Scan for the cell matching the given text and deliver its (x, y) coordinate at center. 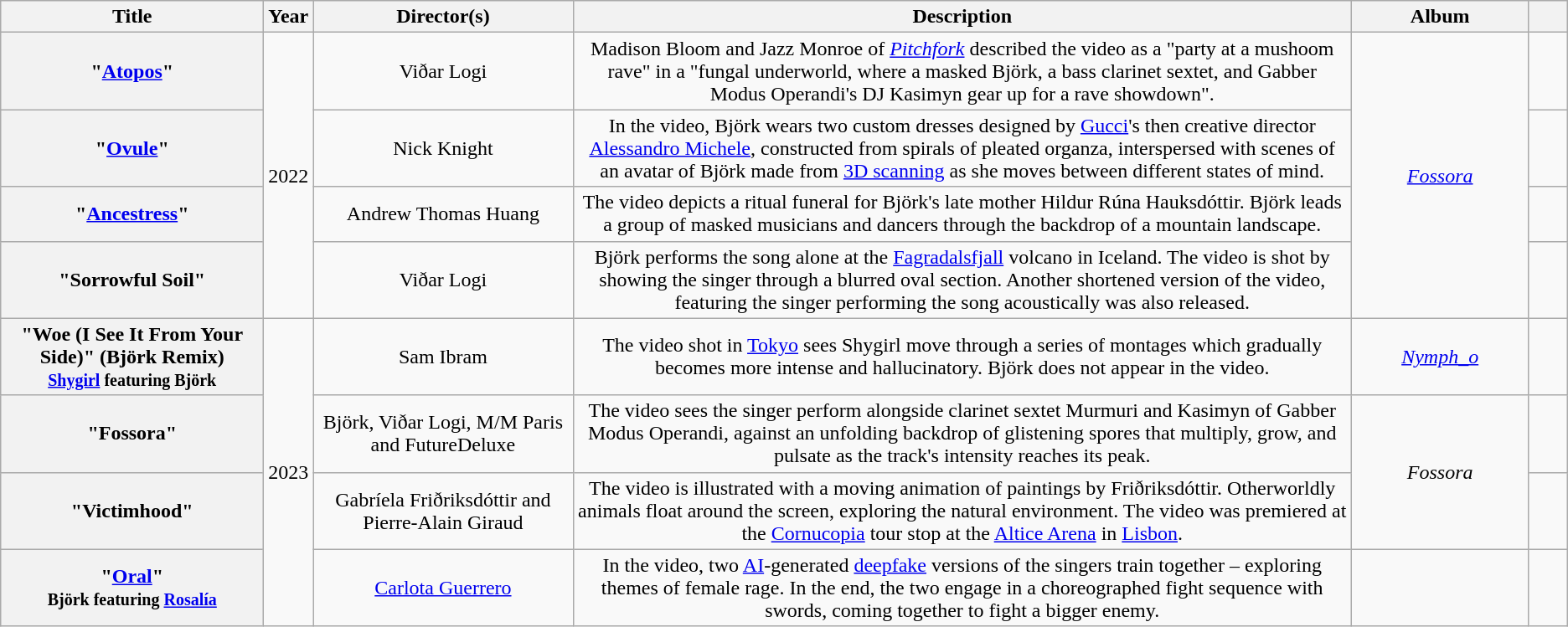
2023 (288, 472)
Gabríela Friðriksdóttir and Pierre-Alain Giraud (443, 511)
2022 (288, 176)
Album (1440, 17)
Nymph_o (1440, 357)
"Ovule" (132, 148)
"Fossora" (132, 434)
Andrew Thomas Huang (443, 214)
Description (962, 17)
"Atopos" (132, 71)
Sam Ibram (443, 357)
Björk, Viðar Logi, M/M Paris and FutureDeluxe (443, 434)
Carlota Guerrero (443, 588)
"Sorrowful Soil" (132, 280)
Nick Knight (443, 148)
"Oral"Björk featuring Rosalía (132, 588)
Title (132, 17)
Year (288, 17)
Director(s) (443, 17)
"Woe (I See It From Your Side)" (Björk Remix)Shygirl featuring Björk (132, 357)
"Victimhood" (132, 511)
"Ancestress" (132, 214)
